Pinpoint the cell where the given text exists, returning its (x, y) midpoint coordinate. 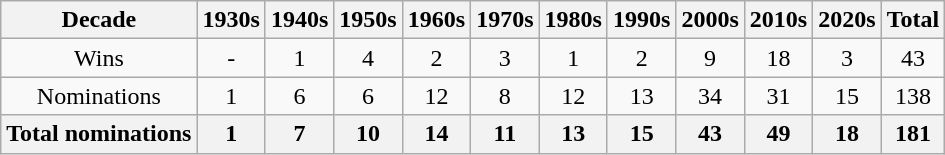
1960s (436, 20)
1980s (573, 20)
4 (368, 58)
1990s (641, 20)
1930s (231, 20)
1940s (299, 20)
2020s (847, 20)
- (231, 58)
181 (913, 134)
9 (710, 58)
Total (913, 20)
2000s (710, 20)
Wins (99, 58)
138 (913, 96)
2010s (778, 20)
Total nominations (99, 134)
1970s (505, 20)
1950s (368, 20)
14 (436, 134)
Decade (99, 20)
34 (710, 96)
31 (778, 96)
49 (778, 134)
11 (505, 134)
10 (368, 134)
8 (505, 96)
Nominations (99, 96)
7 (299, 134)
